Identify which cell holds the provided text, then report its [x, y] central coordinate. 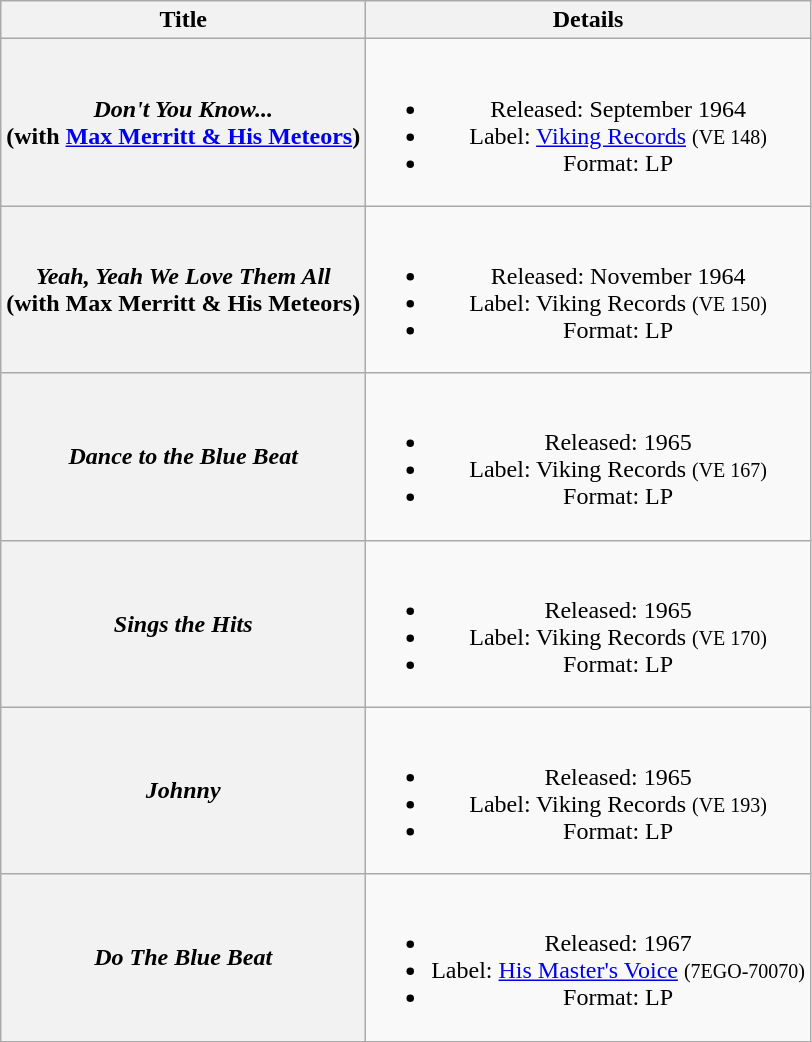
Do The Blue Beat [184, 958]
Released: September 1964Label: Viking Records (VE 148)Format: LP [588, 122]
Released: 1965Label: Viking Records (VE 167)Format: LP [588, 456]
Released: 1965Label: Viking Records (VE 170)Format: LP [588, 624]
Details [588, 20]
Don't You Know... (with Max Merritt & His Meteors) [184, 122]
Sings the Hits [184, 624]
Released: 1967Label: His Master's Voice (7EGO-70070)Format: LP [588, 958]
Released: November 1964Label: Viking Records (VE 150)Format: LP [588, 290]
Yeah, Yeah We Love Them All (with Max Merritt & His Meteors) [184, 290]
Johnny [184, 790]
Title [184, 20]
Dance to the Blue Beat [184, 456]
Released: 1965Label: Viking Records (VE 193)Format: LP [588, 790]
